Return the (x, y) coordinate for the center point of the cell that contains the specified text.  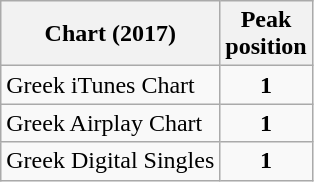
Greek iTunes Chart (110, 85)
Peakposition (266, 34)
Greek Digital Singles (110, 161)
Chart (2017) (110, 34)
Greek Airplay Chart (110, 123)
